Capture the cell that displays the provided text and extract its [X, Y] central coordinate. 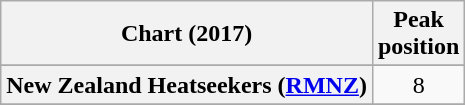
8 [418, 85]
New Zealand Heatseekers (RMNZ) [187, 85]
Chart (2017) [187, 34]
Peak position [418, 34]
